Extract the (x, y) coordinate from the center of the cell holding the provided text.  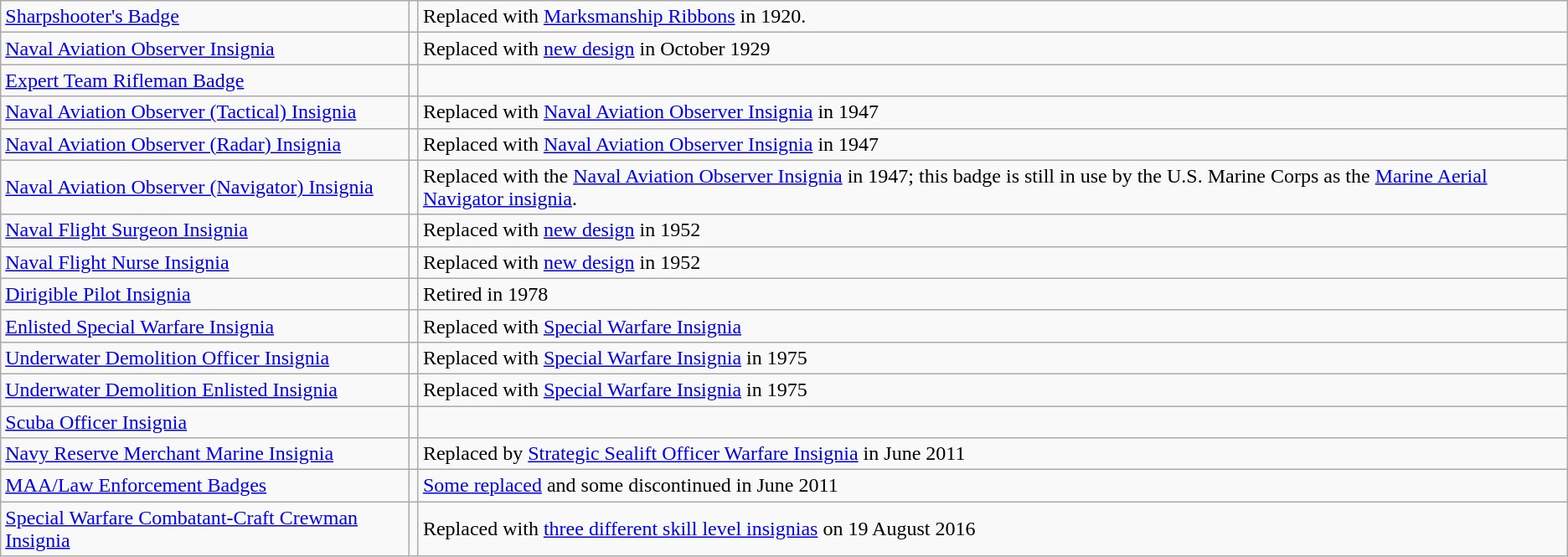
Sharpshooter's Badge (205, 17)
Special Warfare Combatant-Craft Crewman Insignia (205, 529)
Replaced with Marksmanship Ribbons in 1920. (993, 17)
Underwater Demolition Enlisted Insignia (205, 389)
Scuba Officer Insignia (205, 421)
Replaced with Special Warfare Insignia (993, 326)
Retired in 1978 (993, 294)
Naval Aviation Observer (Navigator) Insignia (205, 188)
Naval Aviation Observer Insignia (205, 49)
Replaced by Strategic Sealift Officer Warfare Insignia in June 2011 (993, 454)
Navy Reserve Merchant Marine Insignia (205, 454)
MAA/Law Enforcement Badges (205, 486)
Expert Team Rifleman Badge (205, 80)
Naval Aviation Observer (Radar) Insignia (205, 144)
Replaced with new design in October 1929 (993, 49)
Dirigible Pilot Insignia (205, 294)
Naval Flight Nurse Insignia (205, 262)
Replaced with three different skill level insignias on 19 August 2016 (993, 529)
Enlisted Special Warfare Insignia (205, 326)
Naval Aviation Observer (Tactical) Insignia (205, 112)
Naval Flight Surgeon Insignia (205, 230)
Some replaced and some discontinued in June 2011 (993, 486)
Underwater Demolition Officer Insignia (205, 358)
